Identify which cell holds the provided text, then report its (X, Y) central coordinate. 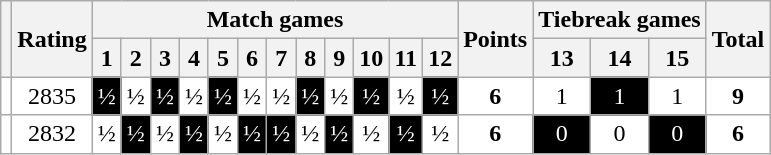
15 (677, 58)
Match games (274, 20)
Tiebreak games (620, 20)
4 (194, 58)
2 (136, 58)
14 (620, 58)
10 (372, 58)
2835 (52, 96)
3 (164, 58)
Points (496, 39)
7 (282, 58)
Rating (52, 39)
13 (562, 58)
5 (222, 58)
Total (738, 39)
12 (440, 58)
8 (310, 58)
2832 (52, 134)
11 (406, 58)
